Capture the cell that displays the provided text and extract its [x, y] central coordinate. 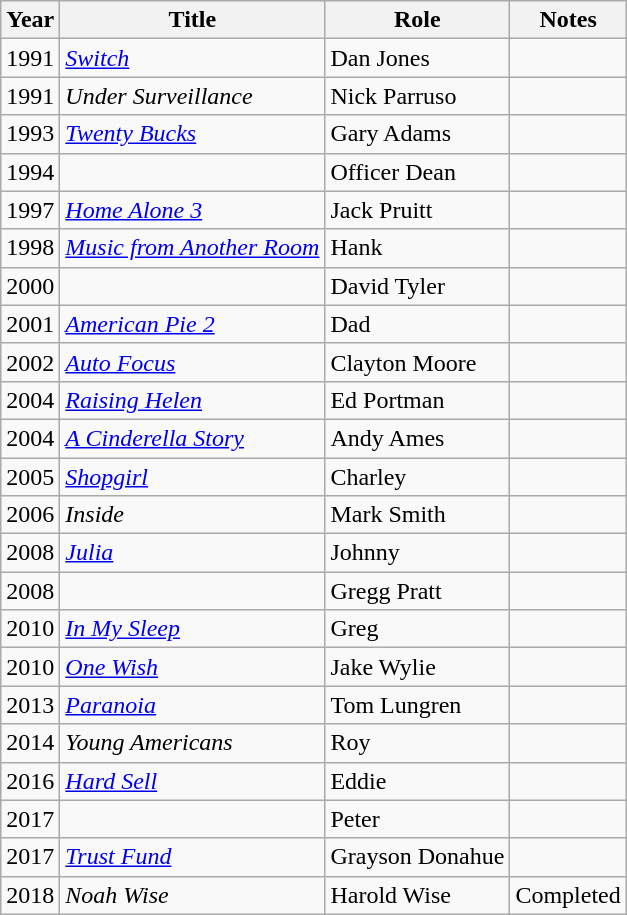
Tom Lungren [418, 705]
2001 [30, 324]
Under Surveillance [192, 96]
Officer Dean [418, 172]
Mark Smith [418, 515]
1997 [30, 210]
Noah Wise [192, 895]
Music from Another Room [192, 248]
David Tyler [418, 286]
Notes [568, 20]
2006 [30, 515]
Jake Wylie [418, 667]
Harold Wise [418, 895]
Paranoia [192, 705]
Raising Helen [192, 400]
Johnny [418, 553]
Home Alone 3 [192, 210]
Trust Fund [192, 857]
Twenty Bucks [192, 134]
Charley [418, 477]
Completed [568, 895]
American Pie 2 [192, 324]
Greg [418, 629]
Grayson Donahue [418, 857]
Clayton Moore [418, 362]
Ed Portman [418, 400]
Role [418, 20]
1994 [30, 172]
Young Americans [192, 743]
1998 [30, 248]
Gregg Pratt [418, 591]
Inside [192, 515]
One Wish [192, 667]
2016 [30, 781]
2013 [30, 705]
2002 [30, 362]
2000 [30, 286]
Auto Focus [192, 362]
A Cinderella Story [192, 438]
Hank [418, 248]
Nick Parruso [418, 96]
Jack Pruitt [418, 210]
2005 [30, 477]
Hard Sell [192, 781]
Julia [192, 553]
Eddie [418, 781]
2014 [30, 743]
Dan Jones [418, 58]
Title [192, 20]
Roy [418, 743]
Switch [192, 58]
Peter [418, 819]
In My Sleep [192, 629]
Shopgirl [192, 477]
1993 [30, 134]
2018 [30, 895]
Andy Ames [418, 438]
Year [30, 20]
Dad [418, 324]
Gary Adams [418, 134]
